Capture the cell that displays the provided text and extract its [X, Y] central coordinate. 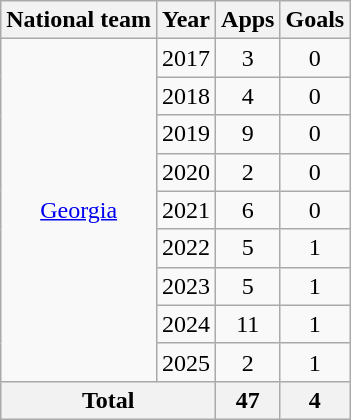
Year [186, 20]
National team [79, 20]
Georgia [79, 210]
Total [108, 400]
47 [248, 400]
2023 [186, 286]
2025 [186, 362]
2020 [186, 172]
9 [248, 134]
2018 [186, 96]
Apps [248, 20]
2021 [186, 210]
Goals [315, 20]
6 [248, 210]
11 [248, 324]
2022 [186, 248]
2024 [186, 324]
3 [248, 58]
2019 [186, 134]
2017 [186, 58]
